Provide the (x, y) coordinate of the cell's center where the given text is located.  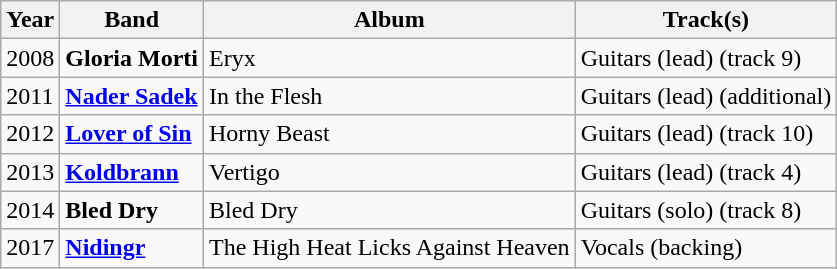
Guitars (lead) (track 9) (706, 58)
Vocals (backing) (706, 248)
Eryx (390, 58)
Guitars (lead) (track 4) (706, 172)
2012 (30, 134)
Year (30, 20)
Guitars (lead) (track 10) (706, 134)
Guitars (lead) (additional) (706, 96)
Horny Beast (390, 134)
2013 (30, 172)
Lover of Sin (132, 134)
Guitars (solo) (track 8) (706, 210)
Gloria Morti (132, 58)
Nidingr (132, 248)
Band (132, 20)
Track(s) (706, 20)
2008 (30, 58)
Nader Sadek (132, 96)
Album (390, 20)
In the Flesh (390, 96)
2011 (30, 96)
2017 (30, 248)
Koldbrann (132, 172)
The High Heat Licks Against Heaven (390, 248)
Vertigo (390, 172)
2014 (30, 210)
